Identify which cell holds the provided text, then report its [X, Y] central coordinate. 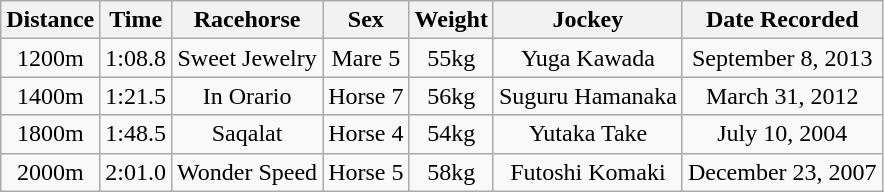
Weight [451, 20]
Racehorse [248, 20]
1:21.5 [136, 96]
Yutaka Take [588, 134]
Wonder Speed [248, 172]
March 31, 2012 [782, 96]
58kg [451, 172]
Jockey [588, 20]
Horse 5 [366, 172]
In Orario [248, 96]
Suguru Hamanaka [588, 96]
Horse 4 [366, 134]
1400m [50, 96]
2000m [50, 172]
1:48.5 [136, 134]
1800m [50, 134]
Sweet Jewelry [248, 58]
Horse 7 [366, 96]
Mare 5 [366, 58]
2:01.0 [136, 172]
56kg [451, 96]
July 10, 2004 [782, 134]
1200m [50, 58]
1:08.8 [136, 58]
Distance [50, 20]
54kg [451, 134]
Date Recorded [782, 20]
September 8, 2013 [782, 58]
Saqalat [248, 134]
Sex [366, 20]
Time [136, 20]
December 23, 2007 [782, 172]
Yuga Kawada [588, 58]
Futoshi Komaki [588, 172]
55kg [451, 58]
